Pinpoint the cell where the given text exists, returning its [x, y] midpoint coordinate. 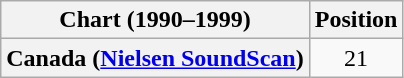
21 [356, 58]
Chart (1990–1999) [155, 20]
Canada (Nielsen SoundScan) [155, 58]
Position [356, 20]
